Return [X, Y] of the center of cell containing provided text 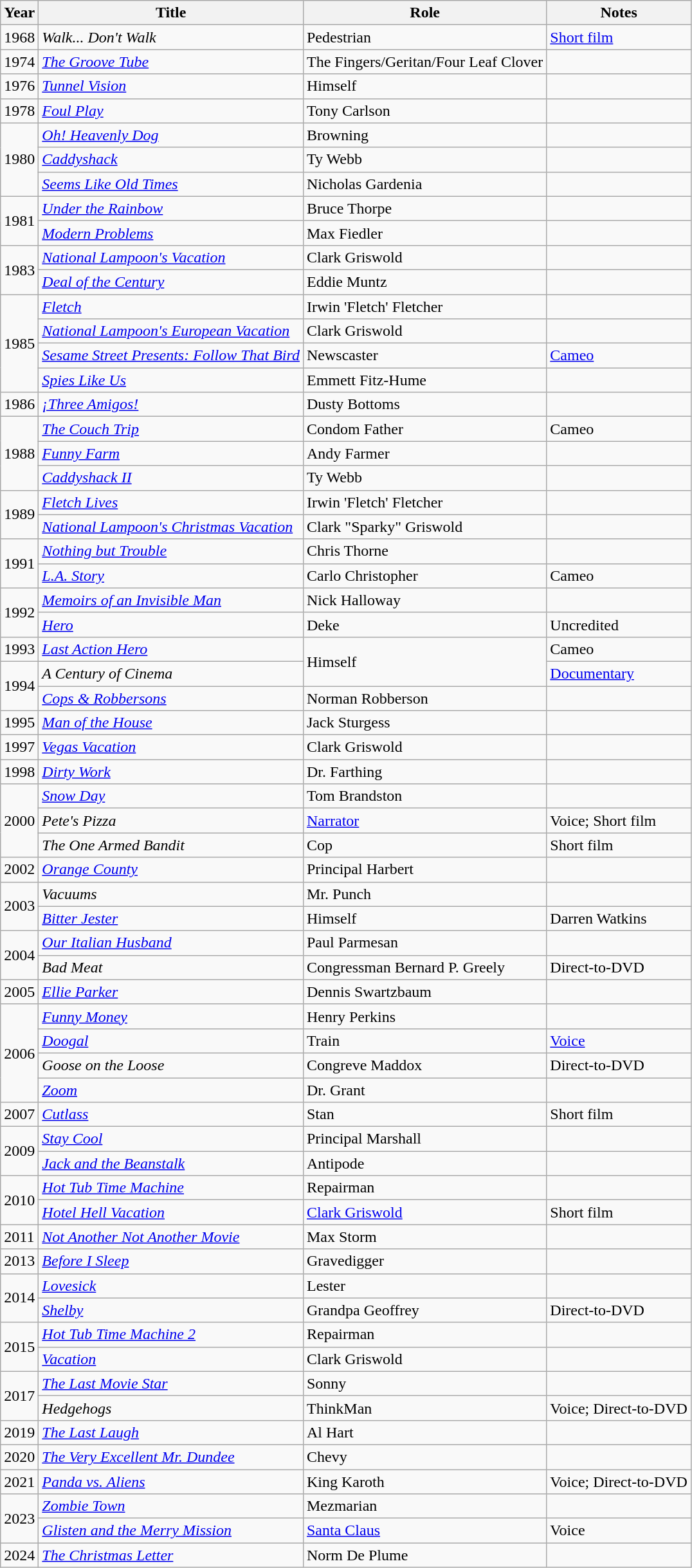
Darren Watkins [619, 918]
1989 [19, 515]
Orange County [171, 870]
Year [19, 13]
1991 [19, 563]
Tony Carlson [424, 111]
Max Storm [424, 1237]
The Fingers/Geritan/Four Leaf Clover [424, 62]
Gravedigger [424, 1261]
2017 [19, 1396]
1998 [19, 772]
Walk... Don't Walk [171, 37]
National Lampoon's Christmas Vacation [171, 527]
Memoirs of an Invisible Man [171, 600]
Paul Parmesan [424, 943]
Stay Cool [171, 1139]
Cop [424, 845]
2006 [19, 1053]
Last Action Hero [171, 649]
Dirty Work [171, 772]
The Couch Trip [171, 429]
Vacuums [171, 894]
Cutlass [171, 1115]
Norm De Plume [424, 1555]
Nicholas Gardenia [424, 184]
Fletch Lives [171, 502]
2003 [19, 906]
Chris Thorne [424, 551]
1992 [19, 612]
Pete's Pizza [171, 821]
Nick Halloway [424, 600]
Eddie Muntz [424, 282]
1995 [19, 723]
The Last Movie Star [171, 1383]
Grandpa Geoffrey [424, 1310]
1997 [19, 747]
Hot Tub Time Machine [171, 1188]
The Last Laugh [171, 1432]
Congressman Bernard P. Greely [424, 967]
2004 [19, 955]
Man of the House [171, 723]
Before I Sleep [171, 1261]
Cops & Robbersons [171, 698]
Antipode [424, 1163]
Dr. Grant [424, 1090]
Not Another Not Another Movie [171, 1237]
Bad Meat [171, 967]
1980 [19, 160]
Shelby [171, 1310]
Dennis Swartzbaum [424, 992]
Fletch [171, 307]
Newscaster [424, 356]
Voice; Short film [619, 821]
Carlo Christopher [424, 576]
Vacation [171, 1359]
Hotel Hell Vacation [171, 1212]
2014 [19, 1298]
1983 [19, 269]
Principal Harbert [424, 870]
Caddyshack II [171, 478]
Browning [424, 135]
Train [424, 1041]
Our Italian Husband [171, 943]
2019 [19, 1432]
Seems Like Old Times [171, 184]
Jack Sturgess [424, 723]
Uncredited [619, 624]
1978 [19, 111]
Panda vs. Aliens [171, 1481]
1988 [19, 453]
Under the Rainbow [171, 208]
2011 [19, 1237]
2021 [19, 1481]
1994 [19, 686]
Tunnel Vision [171, 86]
ThinkMan [424, 1408]
Sesame Street Presents: Follow That Bird [171, 356]
Funny Farm [171, 453]
Al Hart [424, 1432]
1993 [19, 649]
L.A. Story [171, 576]
2015 [19, 1347]
Funny Money [171, 1016]
2023 [19, 1518]
Max Fiedler [424, 233]
Glisten and the Merry Mission [171, 1531]
2007 [19, 1115]
Andy Farmer [424, 453]
Chevy [424, 1457]
Clark "Sparky" Griswold [424, 527]
Notes [619, 13]
Tom Brandston [424, 796]
2013 [19, 1261]
The One Armed Bandit [171, 845]
Sonny [424, 1383]
Deal of the Century [171, 282]
Pedestrian [424, 37]
Henry Perkins [424, 1016]
Hero [171, 624]
Spies Like Us [171, 380]
Bitter Jester [171, 918]
1985 [19, 343]
Foul Play [171, 111]
Hot Tub Time Machine 2 [171, 1335]
Oh! Heavenly Dog [171, 135]
National Lampoon's European Vacation [171, 331]
Lester [424, 1286]
¡Three Amigos! [171, 405]
2010 [19, 1200]
Role [424, 13]
Vegas Vacation [171, 747]
2024 [19, 1555]
Caddyshack [171, 160]
1968 [19, 37]
Goose on the Loose [171, 1065]
Congreve Maddox [424, 1065]
Zombie Town [171, 1506]
Stan [424, 1115]
2020 [19, 1457]
A Century of Cinema [171, 673]
Emmett Fitz-Hume [424, 380]
Deke [424, 624]
Norman Robberson [424, 698]
King Karoth [424, 1481]
Modern Problems [171, 233]
Principal Marshall [424, 1139]
Ellie Parker [171, 992]
2009 [19, 1151]
The Groove Tube [171, 62]
1981 [19, 221]
Bruce Thorpe [424, 208]
Nothing but Trouble [171, 551]
Zoom [171, 1090]
1986 [19, 405]
Title [171, 13]
Santa Claus [424, 1531]
National Lampoon's Vacation [171, 257]
The Christmas Letter [171, 1555]
Doogal [171, 1041]
Hedgehogs [171, 1408]
Documentary [619, 673]
Jack and the Beanstalk [171, 1163]
Dr. Farthing [424, 772]
2000 [19, 821]
Dusty Bottoms [424, 405]
1974 [19, 62]
1976 [19, 86]
2002 [19, 870]
2005 [19, 992]
Snow Day [171, 796]
Narrator [424, 821]
Lovesick [171, 1286]
Condom Father [424, 429]
Mezmarian [424, 1506]
Mr. Punch [424, 894]
The Very Excellent Mr. Dundee [171, 1457]
